Detect which cell encompasses the target text, then output its (X, Y) center coordinate. 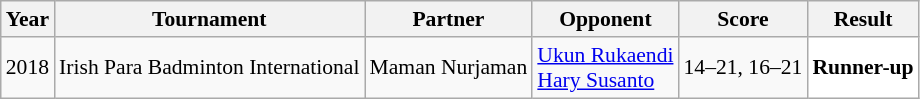
Tournament (209, 19)
14–21, 16–21 (744, 68)
Year (28, 19)
Irish Para Badminton International (209, 68)
2018 (28, 68)
Score (744, 19)
Opponent (605, 19)
Runner-up (862, 68)
Ukun Rukaendi Hary Susanto (605, 68)
Result (862, 19)
Maman Nurjaman (448, 68)
Partner (448, 19)
